Return (X, Y) of the center of cell containing provided text 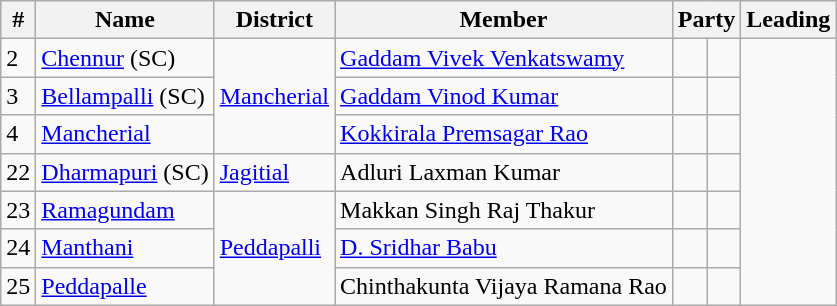
3 (18, 96)
Jagitial (274, 172)
# (18, 20)
Gaddam Vinod Kumar (504, 96)
D. Sridhar Babu (504, 248)
2 (18, 58)
24 (18, 248)
Ramagundam (125, 210)
Manthani (125, 248)
22 (18, 172)
Gaddam Vivek Venkatswamy (504, 58)
District (274, 20)
Name (125, 20)
Chennur (SC) (125, 58)
Leading (788, 20)
Dharmapuri (SC) (125, 172)
Makkan Singh Raj Thakur (504, 210)
Chinthakunta Vijaya Ramana Rao (504, 286)
Kokkirala Premsagar Rao (504, 134)
Party (706, 20)
Member (504, 20)
Peddapalli (274, 248)
Peddapalle (125, 286)
23 (18, 210)
Adluri Laxman Kumar (504, 172)
4 (18, 134)
25 (18, 286)
Bellampalli (SC) (125, 96)
